Locate the cell with the specified text and output its (x, y) center coordinate. 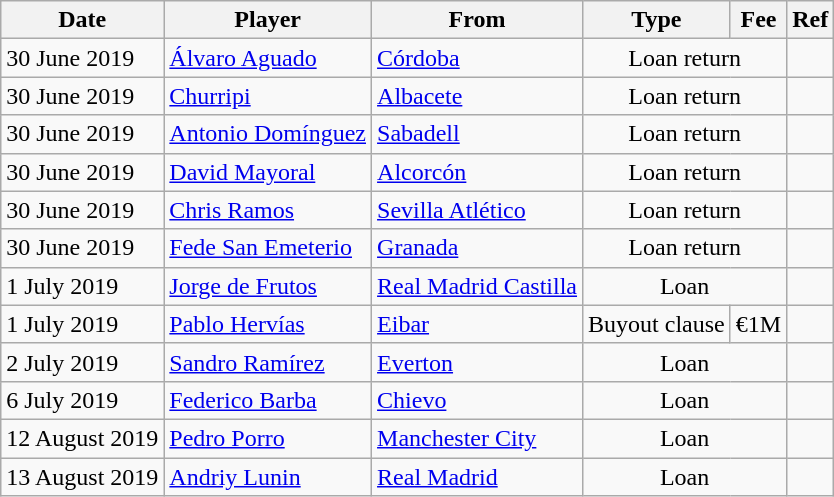
Manchester City (478, 438)
Fee (758, 20)
Buyout clause (657, 324)
Ref (810, 20)
Andriy Lunin (268, 477)
Sabadell (478, 134)
€1M (758, 324)
Córdoba (478, 58)
Type (657, 20)
Sandro Ramírez (268, 362)
From (478, 20)
Sevilla Atlético (478, 210)
Date (82, 20)
Alcorcón (478, 172)
Chris Ramos (268, 210)
Player (268, 20)
Álvaro Aguado (268, 58)
Real Madrid (478, 477)
David Mayoral (268, 172)
Eibar (478, 324)
2 July 2019 (82, 362)
Pedro Porro (268, 438)
Granada (478, 248)
Jorge de Frutos (268, 286)
13 August 2019 (82, 477)
Albacete (478, 96)
Chievo (478, 400)
Fede San Emeterio (268, 248)
Pablo Hervías (268, 324)
12 August 2019 (82, 438)
Churripi (268, 96)
Everton (478, 362)
Real Madrid Castilla (478, 286)
Federico Barba (268, 400)
Antonio Domínguez (268, 134)
6 July 2019 (82, 400)
